Locate the cell with the specified text and output its (x, y) center coordinate. 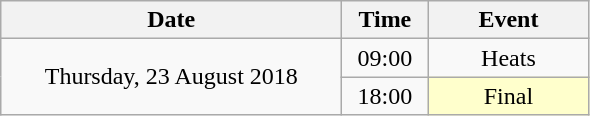
Event (508, 20)
Final (508, 96)
Heats (508, 58)
Date (172, 20)
09:00 (385, 58)
Thursday, 23 August 2018 (172, 77)
Time (385, 20)
18:00 (385, 96)
